Find where the given text appears and provide that cell's center as [X, Y] coordinate. 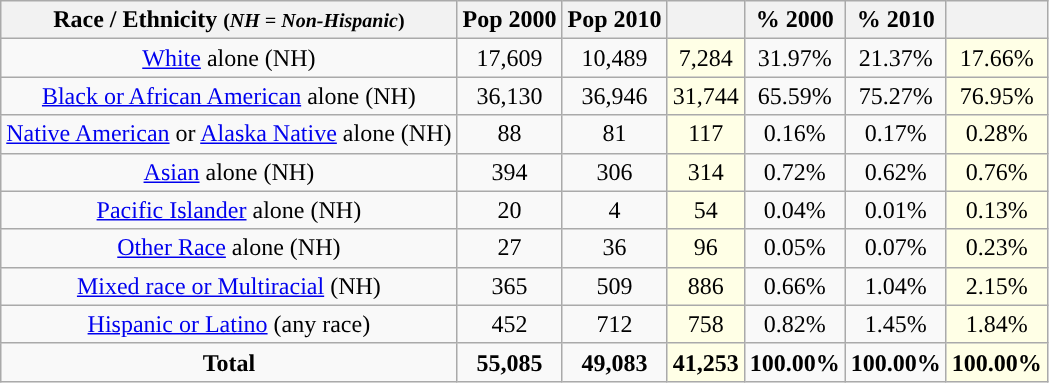
Other Race alone (NH) [229, 248]
452 [510, 324]
Race / Ethnicity (NH = Non-Hispanic) [229, 20]
4 [614, 210]
96 [706, 248]
31.97% [794, 58]
0.01% [896, 210]
0.82% [794, 324]
31,744 [706, 96]
17,609 [510, 58]
55,085 [510, 362]
0.28% [996, 134]
54 [706, 210]
76.95% [996, 96]
0.76% [996, 172]
27 [510, 248]
117 [706, 134]
17.66% [996, 58]
Pacific Islander alone (NH) [229, 210]
0.16% [794, 134]
306 [614, 172]
White alone (NH) [229, 58]
0.66% [794, 286]
2.15% [996, 286]
75.27% [896, 96]
758 [706, 324]
36,130 [510, 96]
Pop 2000 [510, 20]
365 [510, 286]
Native American or Alaska Native alone (NH) [229, 134]
0.72% [794, 172]
1.45% [896, 324]
88 [510, 134]
21.37% [896, 58]
0.07% [896, 248]
% 2010 [896, 20]
886 [706, 286]
0.04% [794, 210]
81 [614, 134]
0.13% [996, 210]
509 [614, 286]
% 2000 [794, 20]
314 [706, 172]
65.59% [794, 96]
Mixed race or Multiracial (NH) [229, 286]
394 [510, 172]
7,284 [706, 58]
0.17% [896, 134]
0.62% [896, 172]
10,489 [614, 58]
Total [229, 362]
0.23% [996, 248]
36,946 [614, 96]
0.05% [794, 248]
36 [614, 248]
20 [510, 210]
Hispanic or Latino (any race) [229, 324]
1.84% [996, 324]
Pop 2010 [614, 20]
Asian alone (NH) [229, 172]
712 [614, 324]
Black or African American alone (NH) [229, 96]
41,253 [706, 362]
1.04% [896, 286]
49,083 [614, 362]
